Capture the cell that displays the provided text and extract its (x, y) central coordinate. 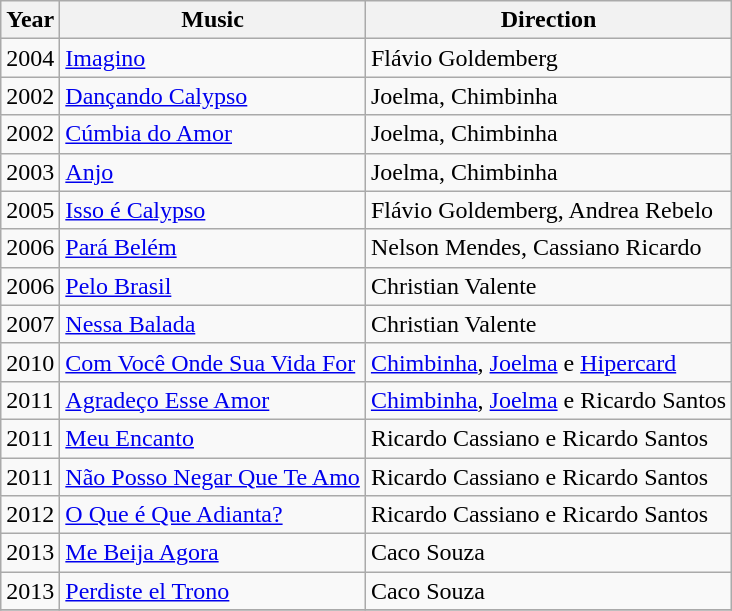
2004 (30, 58)
Isso é Calypso (213, 210)
Nessa Balada (213, 324)
Não Posso Negar Que Te Amo (213, 477)
Pará Belém (213, 248)
2010 (30, 362)
Year (30, 20)
Dançando Calypso (213, 96)
Flávio Goldemberg (548, 58)
Anjo (213, 172)
Nelson Mendes, Cassiano Ricardo (548, 248)
Music (213, 20)
Meu Encanto (213, 438)
Com Você Onde Sua Vida For (213, 362)
Pelo Brasil (213, 286)
Cúmbia do Amor (213, 134)
2005 (30, 210)
Perdiste el Trono (213, 591)
Direction (548, 20)
Agradeço Esse Amor (213, 400)
Me Beija Agora (213, 553)
2003 (30, 172)
2007 (30, 324)
Chimbinha, Joelma e Ricardo Santos (548, 400)
Flávio Goldemberg, Andrea Rebelo (548, 210)
Imagino (213, 58)
2012 (30, 515)
O Que é Que Adianta? (213, 515)
Chimbinha, Joelma e Hipercard (548, 362)
